Capture the cell that displays the provided text and extract its [x, y] central coordinate. 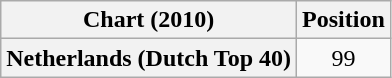
Position [344, 20]
99 [344, 58]
Chart (2010) [149, 20]
Netherlands (Dutch Top 40) [149, 58]
